Return the (x, y) coordinate for the center point of the cell that contains the specified text.  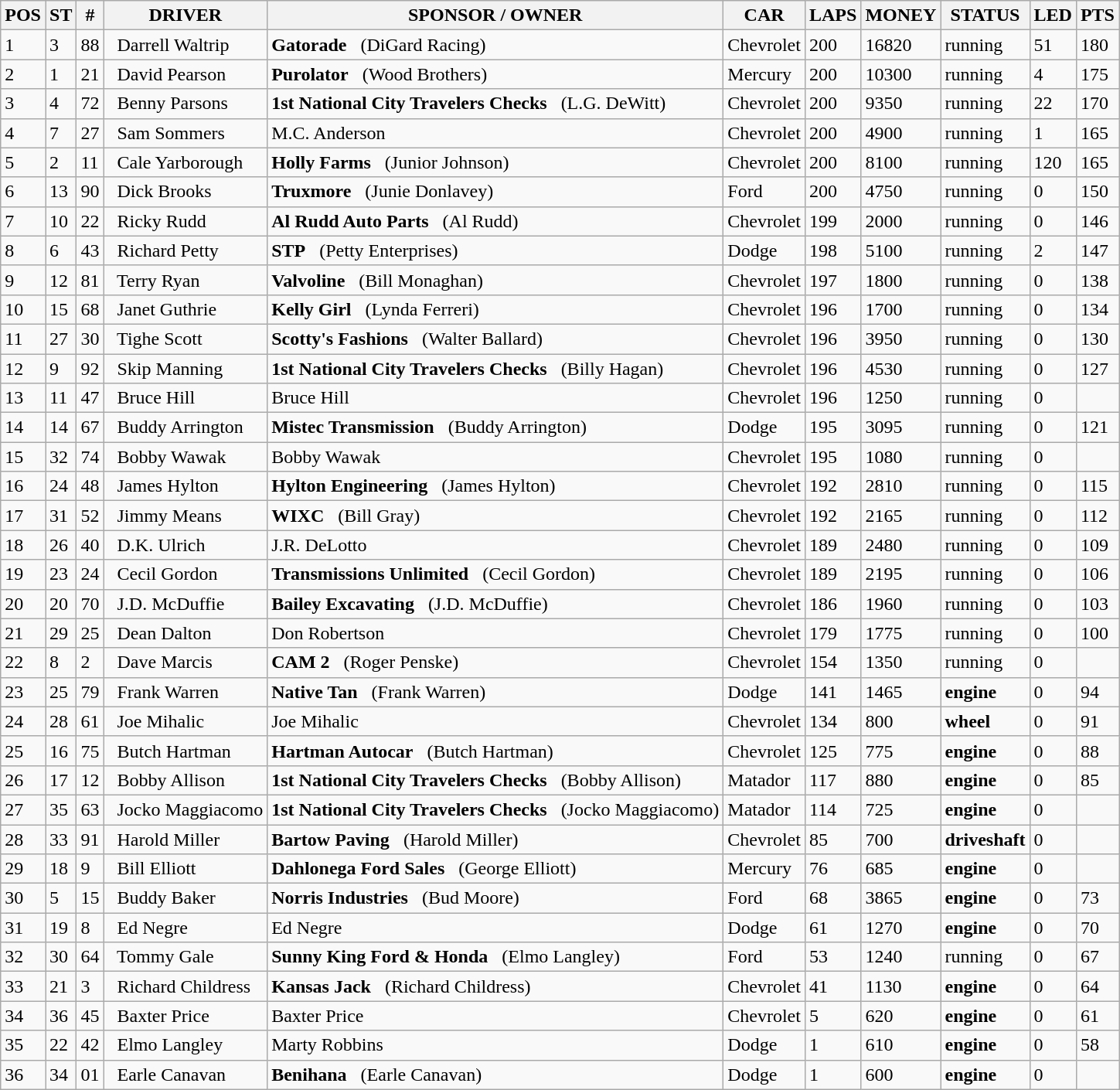
Elmo Langley (186, 1045)
199 (832, 221)
MONEY (901, 15)
2000 (901, 221)
114 (832, 809)
170 (1098, 104)
Al Rudd Auto Parts (Al Rudd) (495, 221)
1st National City Travelers Checks (L.G. DeWitt) (495, 104)
Dave Marcis (186, 663)
141 (832, 692)
103 (1098, 604)
David Pearson (186, 74)
Tighe Scott (186, 339)
90 (90, 192)
4900 (901, 133)
775 (901, 751)
58 (1098, 1045)
POS (23, 15)
Dick Brooks (186, 192)
Gatorade (DiGard Racing) (495, 45)
Bailey Excavating (J.D. McDuffie) (495, 604)
10300 (901, 74)
51 (1053, 45)
147 (1098, 250)
127 (1098, 369)
146 (1098, 221)
610 (901, 1045)
1240 (901, 957)
2480 (901, 545)
9350 (901, 104)
M.C. Anderson (495, 133)
Kansas Jack (Richard Childress) (495, 986)
100 (1098, 633)
1700 (901, 309)
3865 (901, 898)
1080 (901, 457)
1960 (901, 604)
LED (1053, 15)
75 (90, 751)
41 (832, 986)
180 (1098, 45)
STP (Petty Enterprises) (495, 250)
Dahlonega Ford Sales (George Elliott) (495, 869)
D.K. Ulrich (186, 545)
Bill Elliott (186, 869)
685 (901, 869)
01 (90, 1075)
Don Robertson (495, 633)
STATUS (985, 15)
72 (90, 104)
1270 (901, 928)
Buddy Baker (186, 898)
Earle Canavan (186, 1075)
Richard Childress (186, 986)
45 (90, 1016)
40 (90, 545)
112 (1098, 516)
Skip Manning (186, 369)
94 (1098, 692)
Marty Robbins (495, 1045)
197 (832, 280)
Purolator (Wood Brothers) (495, 74)
880 (901, 780)
DRIVER (186, 15)
1st National City Travelers Checks (Jocko Maggiacomo) (495, 809)
4750 (901, 192)
5100 (901, 250)
8100 (901, 162)
Benny Parsons (186, 104)
42 (90, 1045)
53 (832, 957)
J.R. DeLotto (495, 545)
2810 (901, 486)
Hylton Engineering (James Hylton) (495, 486)
Benihana (Earle Canavan) (495, 1075)
92 (90, 369)
800 (901, 721)
175 (1098, 74)
115 (1098, 486)
725 (901, 809)
Norris Industries (Bud Moore) (495, 898)
63 (90, 809)
Richard Petty (186, 250)
Janet Guthrie (186, 309)
1st National City Travelers Checks (Billy Hagan) (495, 369)
154 (832, 663)
2165 (901, 516)
Darrell Waltrip (186, 45)
Sam Sommers (186, 133)
J.D. McDuffie (186, 604)
125 (832, 751)
1465 (901, 692)
73 (1098, 898)
Cale Yarborough (186, 162)
120 (1053, 162)
Sunny King Ford & Honda (Elmo Langley) (495, 957)
ST (60, 15)
Ricky Rudd (186, 221)
Dean Dalton (186, 633)
Jocko Maggiacomo (186, 809)
81 (90, 280)
1250 (901, 398)
SPONSOR / OWNER (495, 15)
48 (90, 486)
130 (1098, 339)
52 (90, 516)
700 (901, 839)
1st National City Travelers Checks (Bobby Allison) (495, 780)
wheel (985, 721)
1350 (901, 663)
PTS (1098, 15)
1775 (901, 633)
74 (90, 457)
Cecil Gordon (186, 574)
Truxmore (Junie Donlavey) (495, 192)
Transmissions Unlimited (Cecil Gordon) (495, 574)
James Hylton (186, 486)
76 (832, 869)
Holly Farms (Junior Johnson) (495, 162)
Mistec Transmission (Buddy Arrington) (495, 427)
Terry Ryan (186, 280)
Buddy Arrington (186, 427)
1800 (901, 280)
3950 (901, 339)
150 (1098, 192)
Harold Miller (186, 839)
16820 (901, 45)
Butch Hartman (186, 751)
43 (90, 250)
3095 (901, 427)
Bobby Allison (186, 780)
Valvoline (Bill Monaghan) (495, 280)
CAM 2 (Roger Penske) (495, 663)
47 (90, 398)
Native Tan (Frank Warren) (495, 692)
79 (90, 692)
Jimmy Means (186, 516)
WIXC (Bill Gray) (495, 516)
Bartow Paving (Harold Miller) (495, 839)
4530 (901, 369)
179 (832, 633)
109 (1098, 545)
Kelly Girl (Lynda Ferreri) (495, 309)
106 (1098, 574)
LAPS (832, 15)
Tommy Gale (186, 957)
2195 (901, 574)
Scotty's Fashions (Walter Ballard) (495, 339)
1130 (901, 986)
198 (832, 250)
138 (1098, 280)
CAR (764, 15)
117 (832, 780)
Hartman Autocar (Butch Hartman) (495, 751)
620 (901, 1016)
# (90, 15)
186 (832, 604)
121 (1098, 427)
driveshaft (985, 839)
600 (901, 1075)
Frank Warren (186, 692)
